Return (x, y) of the center of cell containing provided text 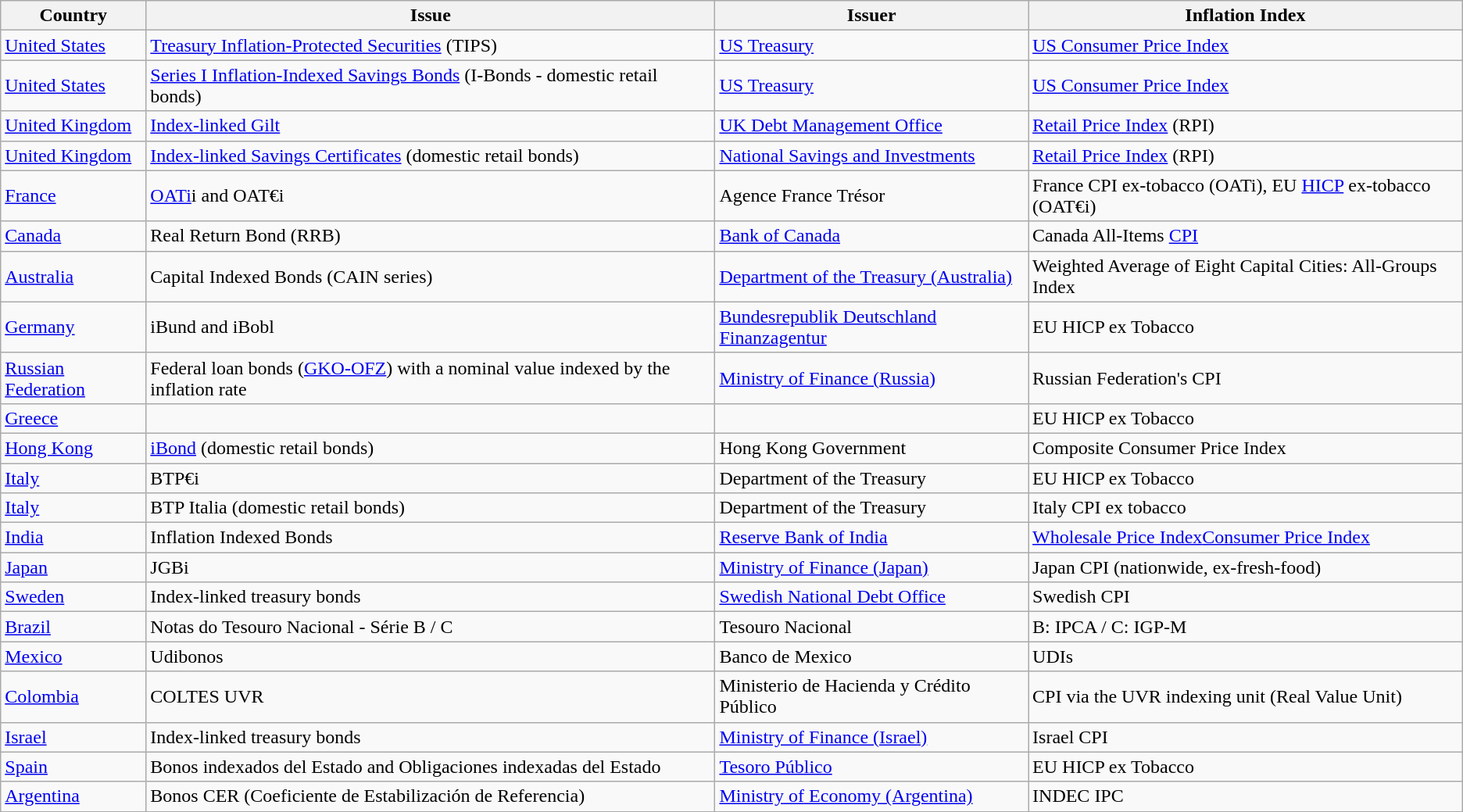
Capital Indexed Bonds (CAIN series) (431, 277)
JGBi (431, 567)
Reserve Bank of India (872, 538)
Hong Kong (73, 448)
Treasury Inflation-Protected Securities (TIPS) (431, 45)
Country (73, 16)
Italy CPI ex tobacco (1246, 508)
Canada (73, 236)
Bonos indexados del Estado and Obligaciones indexadas del Estado (431, 767)
Spain (73, 767)
Hong Kong Government (872, 448)
Germany (73, 327)
India (73, 538)
Agence France Trésor (872, 195)
OATii and OAT€i (431, 195)
Mexico (73, 656)
Ministry of Finance (Japan) (872, 567)
Australia (73, 277)
Colombia (73, 697)
Ministry of Finance (Russia) (872, 378)
Swedish CPI (1246, 597)
iBond (domestic retail bonds) (431, 448)
COLTES UVR (431, 697)
France CPI ex-tobacco (OATi), EU HICP ex-tobacco (OAT€i) (1246, 195)
Greece (73, 418)
Tesoro Público (872, 767)
Federal loan bonds (GKO-OFZ) with a nominal value indexed by the inflation rate (431, 378)
BTP Italia (domestic retail bonds) (431, 508)
Udibonos (431, 656)
BTP€i (431, 478)
Notas do Tesouro Nacional - Série B / C (431, 627)
Ministry of Finance (Israel) (872, 737)
INDEC IPC (1246, 796)
B: IPCA / C: IGP-M (1246, 627)
Ministerio de Hacienda y Crédito Público (872, 697)
Canada All-Items CPI (1246, 236)
National Savings and Investments (872, 156)
Brazil (73, 627)
Index-linked Savings Certificates (domestic retail bonds) (431, 156)
Banco de Mexico (872, 656)
Tesouro Nacional (872, 627)
Sweden (73, 597)
Real Return Bond (RRB) (431, 236)
Bundesrepublik Deutschland Finanzagentur (872, 327)
Argentina (73, 796)
CPI via the UVR indexing unit (Real Value Unit) (1246, 697)
Japan (73, 567)
Bonos CER (Coeficiente de Estabilización de Referencia) (431, 796)
Russian Federation (73, 378)
France (73, 195)
Bank of Canada (872, 236)
Department of the Treasury (Australia) (872, 277)
Series I Inflation-Indexed Savings Bonds (I-Bonds - domestic retail bonds) (431, 86)
UK Debt Management Office (872, 126)
Israel (73, 737)
Russian Federation's CPI (1246, 378)
Inflation Indexed Bonds (431, 538)
Index-linked Gilt (431, 126)
Composite Consumer Price Index (1246, 448)
Japan CPI (nationwide, ex-fresh-food) (1246, 567)
Wholesale Price IndexConsumer Price Index (1246, 538)
Issue (431, 16)
Ministry of Economy (Argentina) (872, 796)
Israel CPI (1246, 737)
Weighted Average of Eight Capital Cities: All-Groups Index (1246, 277)
Swedish National Debt Office (872, 597)
UDIs (1246, 656)
Issuer (872, 16)
iBund and iBobl (431, 327)
Inflation Index (1246, 16)
